Extract the (x, y) coordinate from the center of the cell holding the provided text.  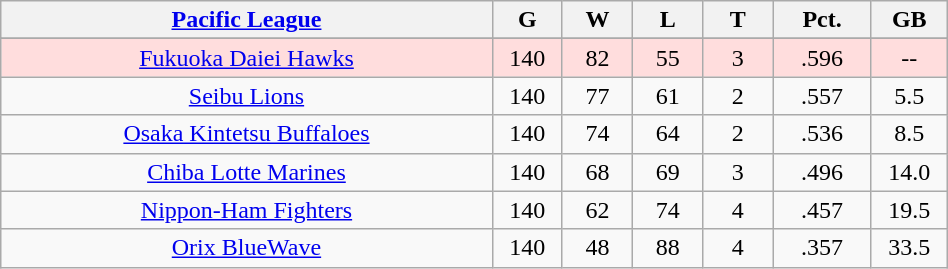
55 (668, 58)
5.5 (909, 96)
Pacific League (246, 20)
G (527, 20)
W (597, 20)
T (738, 20)
77 (597, 96)
68 (597, 172)
L (668, 20)
.457 (822, 210)
-- (909, 58)
33.5 (909, 248)
Fukuoka Daiei Hawks (246, 58)
Chiba Lotte Marines (246, 172)
.557 (822, 96)
.536 (822, 134)
64 (668, 134)
62 (597, 210)
8.5 (909, 134)
.496 (822, 172)
Seibu Lions (246, 96)
61 (668, 96)
Nippon-Ham Fighters (246, 210)
Pct. (822, 20)
.357 (822, 248)
69 (668, 172)
19.5 (909, 210)
GB (909, 20)
Orix BlueWave (246, 248)
Osaka Kintetsu Buffaloes (246, 134)
48 (597, 248)
88 (668, 248)
82 (597, 58)
14.0 (909, 172)
.596 (822, 58)
